For the text-containing cell, return its midpoint in [X, Y] coordinate format. 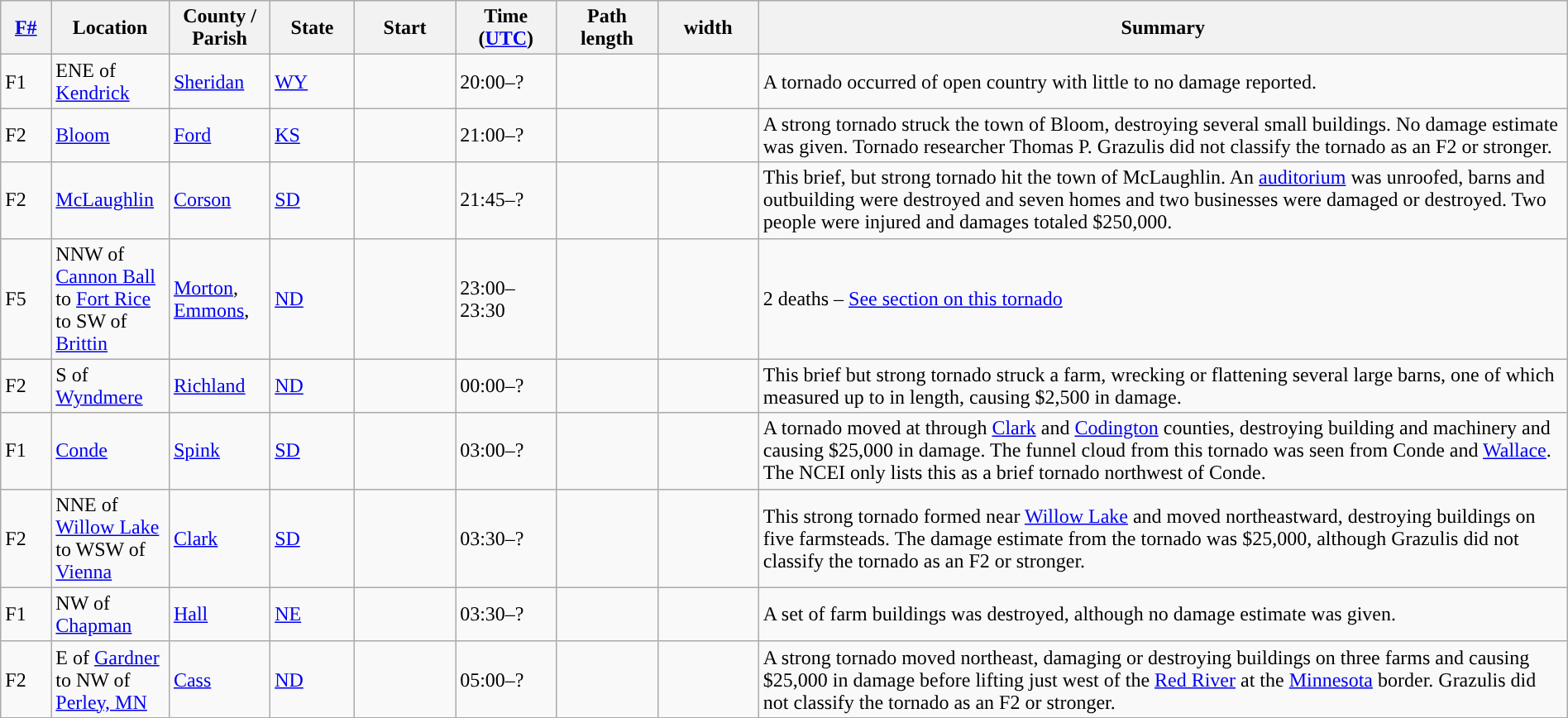
ENE of Kendrick [111, 81]
Location [111, 28]
05:00–? [506, 679]
S of Wyndmere [111, 385]
Conde [111, 451]
Path length [607, 28]
NNW of Cannon Ball to Fort Rice to SW of Brittin [111, 299]
width [708, 28]
NNE of Willow Lake to WSW of Vienna [111, 538]
E of Gardner to NW of Perley, MN [111, 679]
County / Parish [219, 28]
McLaughlin [111, 200]
Spink [219, 451]
WY [313, 81]
Time (UTC) [506, 28]
Summary [1163, 28]
03:00–? [506, 451]
00:00–? [506, 385]
Start [404, 28]
Sheridan [219, 81]
Hall [219, 614]
F# [26, 28]
21:00–? [506, 136]
KS [313, 136]
Cass [219, 679]
Clark [219, 538]
A set of farm buildings was destroyed, although no damage estimate was given. [1163, 614]
NW of Chapman [111, 614]
21:45–? [506, 200]
Morton, Emmons, [219, 299]
Corson [219, 200]
NE [313, 614]
A tornado occurred of open country with little to no damage reported. [1163, 81]
State [313, 28]
23:00–23:30 [506, 299]
Richland [219, 385]
F5 [26, 299]
2 deaths – See section on this tornado [1163, 299]
Ford [219, 136]
20:00–? [506, 81]
Bloom [111, 136]
